Find where the given text appears and provide that cell's center as [x, y] coordinate. 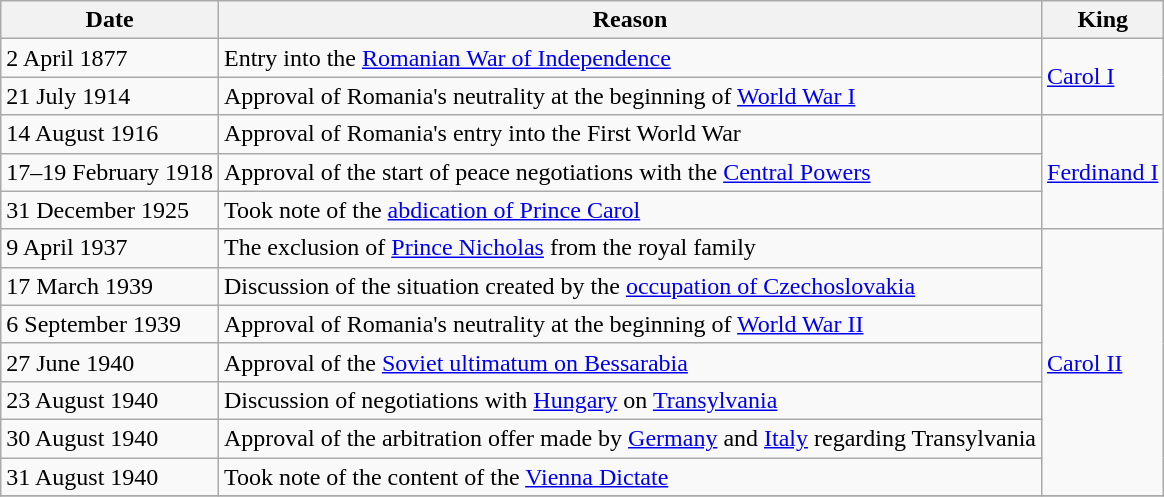
Carol I [1103, 77]
Approval of Romania's neutrality at the beginning of World War II [630, 324]
Approval of the start of peace negotiations with the Central Powers [630, 172]
9 April 1937 [110, 248]
27 June 1940 [110, 362]
Approval of Romania's entry into the First World War [630, 134]
30 August 1940 [110, 438]
Took note of the abdication of Prince Carol [630, 210]
Approval of the Soviet ultimatum on Bessarabia [630, 362]
The exclusion of Prince Nicholas from the royal family [630, 248]
Approval of Romania's neutrality at the beginning of World War I [630, 96]
23 August 1940 [110, 400]
Discussion of negotiations with Hungary on Transylvania [630, 400]
31 August 1940 [110, 477]
Entry into the Romanian War of Independence [630, 58]
2 April 1877 [110, 58]
6 September 1939 [110, 324]
Took note of the content of the Vienna Dictate [630, 477]
Reason [630, 20]
King [1103, 20]
21 July 1914 [110, 96]
Date [110, 20]
Approval of the arbitration offer made by Germany and Italy regarding Transylvania [630, 438]
14 August 1916 [110, 134]
Carol II [1103, 362]
17 March 1939 [110, 286]
17–19 February 1918 [110, 172]
31 December 1925 [110, 210]
Discussion of the situation created by the occupation of Czechoslovakia [630, 286]
Ferdinand I [1103, 172]
